Pinpoint the cell where the given text exists, returning its [X, Y] midpoint coordinate. 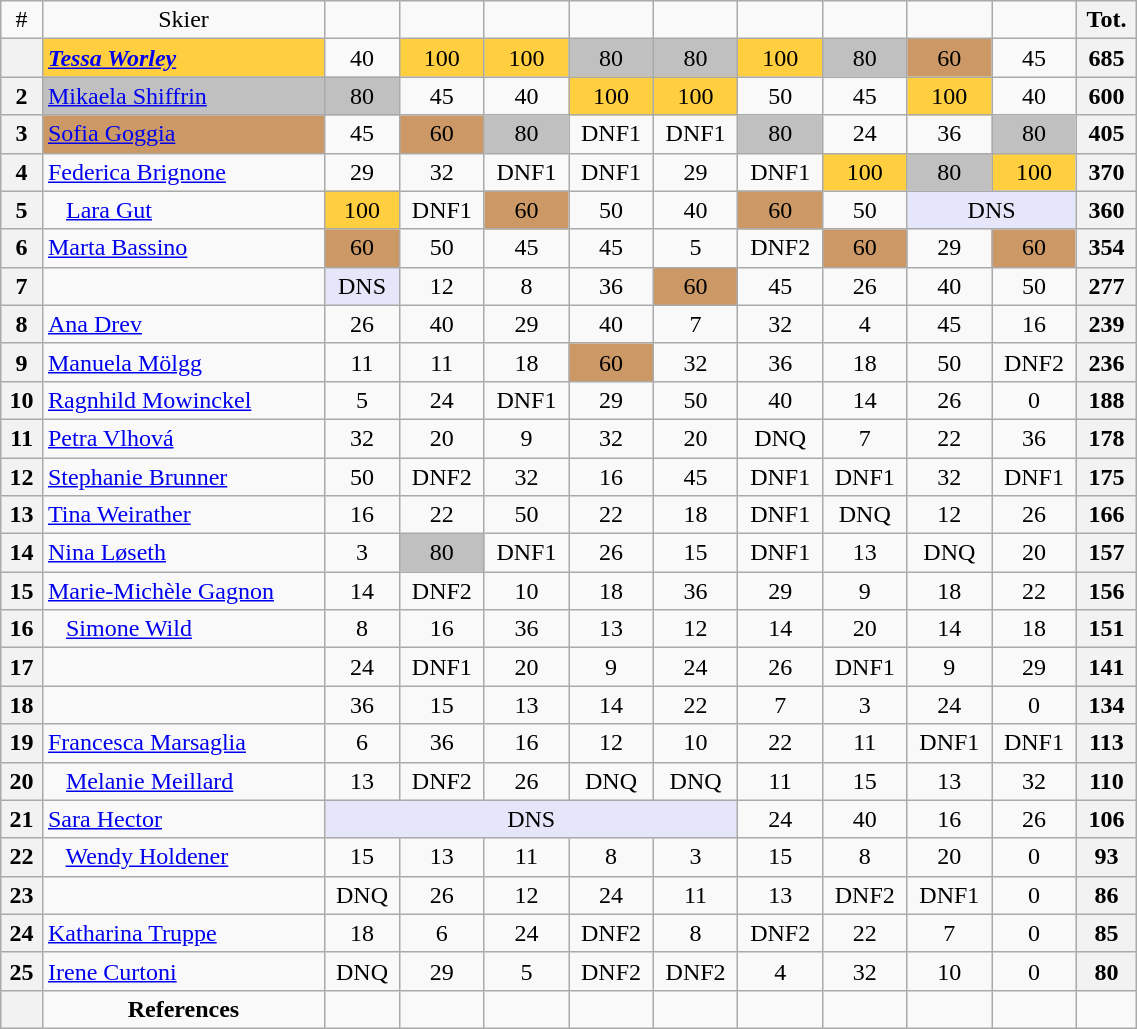
Sofia Goggia [183, 134]
Sara Hector [183, 819]
Marta Bassino [183, 248]
Ana Drev [183, 324]
405 [1106, 134]
93 [1106, 857]
21 [22, 819]
175 [1106, 477]
Tessa Worley [183, 58]
157 [1106, 553]
110 [1106, 781]
360 [1106, 210]
25 [22, 971]
277 [1106, 286]
References [183, 1009]
Lara Gut [183, 210]
Marie-Michèle Gagnon [183, 591]
Melanie Meillard [183, 781]
Tot. [1106, 20]
166 [1106, 515]
354 [1106, 248]
86 [1106, 895]
Manuela Mölgg [183, 362]
156 [1106, 591]
151 [1106, 629]
Ragnhild Mowinckel [183, 400]
23 [22, 895]
Stephanie Brunner [183, 477]
85 [1106, 933]
370 [1106, 172]
685 [1106, 58]
Irene Curtoni [183, 971]
Tina Weirather [183, 515]
236 [1106, 362]
Simone Wild [183, 629]
Skier [183, 20]
134 [1106, 705]
239 [1106, 324]
# [22, 20]
178 [1106, 438]
Petra Vlhová [183, 438]
188 [1106, 400]
19 [22, 743]
17 [22, 667]
Nina Løseth [183, 553]
Katharina Truppe [183, 933]
Mikaela Shiffrin [183, 96]
600 [1106, 96]
Wendy Holdener [183, 857]
2 [22, 96]
113 [1106, 743]
141 [1106, 667]
Francesca Marsaglia [183, 743]
Federica Brignone [183, 172]
106 [1106, 819]
